Return (X, Y) of the center of cell containing provided text 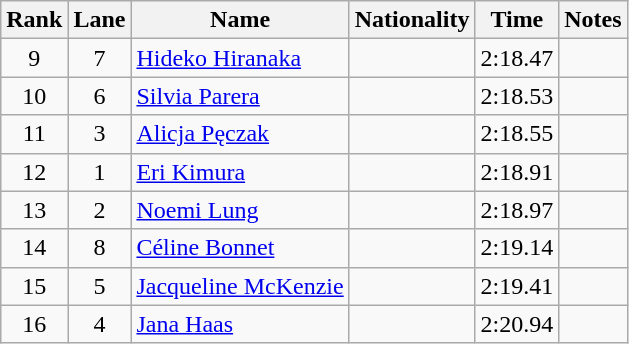
2 (100, 210)
Eri Kimura (240, 172)
8 (100, 248)
13 (34, 210)
15 (34, 286)
3 (100, 134)
2:19.14 (517, 248)
Jana Haas (240, 324)
Name (240, 20)
Lane (100, 20)
2:18.55 (517, 134)
14 (34, 248)
Time (517, 20)
2:18.47 (517, 58)
Noemi Lung (240, 210)
Jacqueline McKenzie (240, 286)
2:19.41 (517, 286)
4 (100, 324)
Notes (593, 20)
2:18.91 (517, 172)
5 (100, 286)
Silvia Parera (240, 96)
Rank (34, 20)
10 (34, 96)
9 (34, 58)
16 (34, 324)
2:18.97 (517, 210)
Nationality (412, 20)
1 (100, 172)
11 (34, 134)
2:20.94 (517, 324)
Hideko Hiranaka (240, 58)
12 (34, 172)
Alicja Pęczak (240, 134)
2:18.53 (517, 96)
7 (100, 58)
6 (100, 96)
Céline Bonnet (240, 248)
